Scan for the cell matching the given text and deliver its [x, y] coordinate at center. 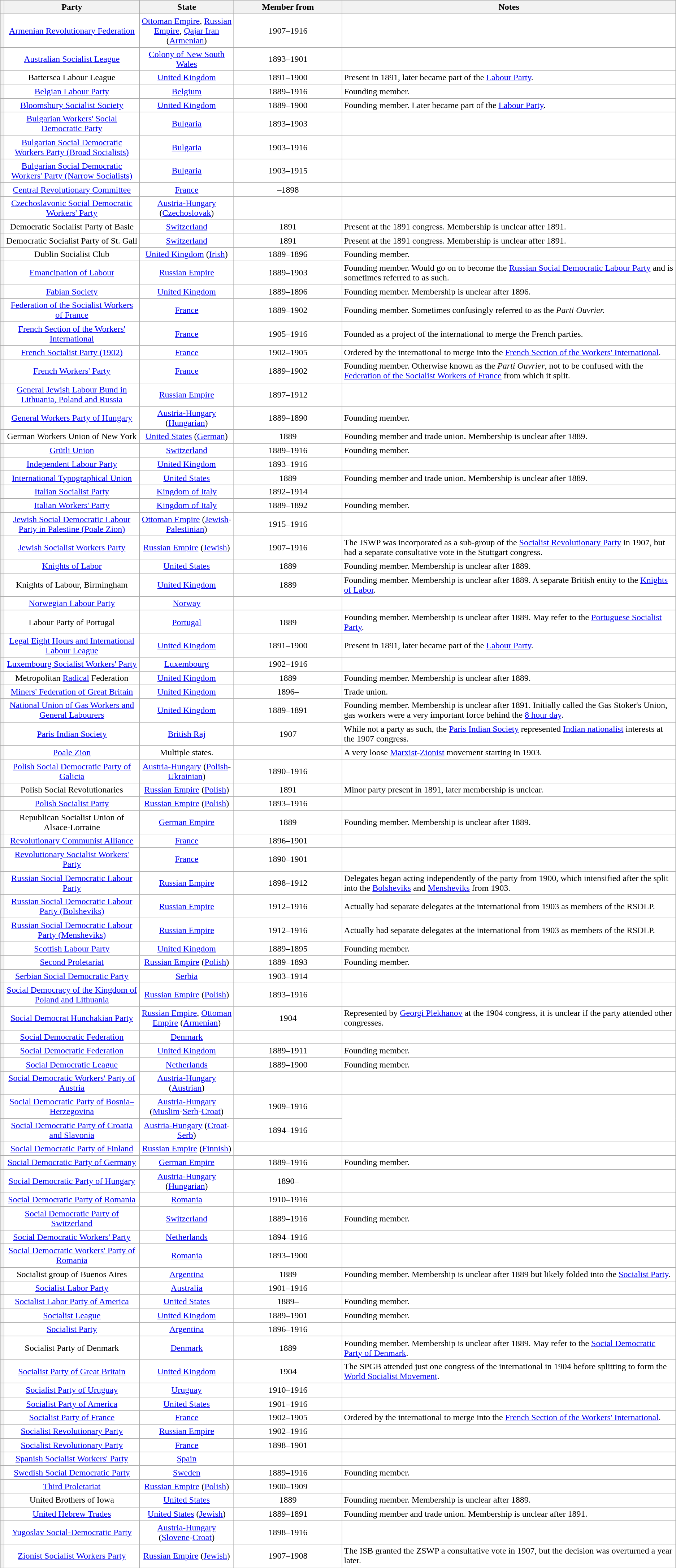
1889–1890 [288, 418]
Notes [509, 7]
While not a party as such, the Paris Indian Society represented Indian nationalist interests at the 1907 congress. [509, 734]
Democratic Socialist Party of St. Gall [72, 240]
Spanish Socialist Workers' Party [72, 1459]
Serbian Social Democratic Party [72, 976]
1896–1901 [288, 841]
1900–1909 [288, 1486]
Founding member. Membership is unclear after 1889. May refer to the Portuguese Socialist Party. [509, 622]
Austria-Hungary (Polish-Ukrainian) [187, 771]
Polish Socialist Party [72, 803]
Italian Socialist Party [72, 491]
Founding member. Sometimes confusingly referred to as the Parti Ouvrier. [509, 310]
Social Democrat Hunchakian Party [72, 1018]
Revolutionary Communist Alliance [72, 841]
Multiple states. [187, 752]
Russian Social Democratic Labour Party (Mensheviks) [72, 930]
Social Democratic League [72, 1064]
Democratic Socialist Party of Basle [72, 227]
Grütli Union [72, 450]
State [187, 7]
Fabian Society [72, 292]
Russian Social Democratic Labour Party [72, 883]
Party [72, 7]
Bloomsbury Socialist Society [72, 105]
Social Democratic Workers' Party [72, 1237]
Socialist group of Buenos Aires [72, 1274]
Bulgarian Workers' Social Democratic Party [72, 124]
French Section of the Workers' International [72, 334]
United Hebrew Trades [72, 1514]
Spain [187, 1459]
Austria-Hungary (Austrian) [187, 1083]
1893–1901 [288, 59]
General Workers Party of Hungary [72, 418]
1896– [288, 692]
Federation of the Socialist Workers of France [72, 310]
Ottoman Empire (Jewish-Palestinian) [187, 524]
–1898 [288, 189]
Colony of New South Wales [187, 59]
Third Proletariat [72, 1486]
French Workers' Party [72, 371]
1907–1908 [288, 1556]
Poale Zion [72, 752]
United States (Jewish) [187, 1514]
Jewish Socialist Workers Party [72, 548]
1903–1914 [288, 976]
Social Democratic Party of Hungary [72, 1181]
British Raj [187, 734]
Socialist Party of France [72, 1418]
Armenian Revolutionary Federation [72, 31]
Trade union. [509, 692]
Social Democratic Party of Germany [72, 1163]
Czechoslavonic Social Democratic Workers' Party [72, 208]
Social Democracy of the Kingdom of Poland and Lithuania [72, 995]
Luxembourg [187, 664]
Norwegian Labour Party [72, 603]
Luxembourg Socialist Workers' Party [72, 664]
Legal Eight Hours and International Labour League [72, 645]
Represented by Georgi Plekhanov at the 1904 congress, it is unclear if the party attended other congresses. [509, 1018]
1898–1912 [288, 883]
1889–1911 [288, 1051]
Austria-Hungary (Croat-Serb) [187, 1130]
Minor party present in 1891, later membership is unclear. [509, 790]
Founding member. Membership is unclear after 1896. [509, 292]
1889–1903 [288, 273]
Emancipation of Labour [72, 273]
Bulgarian Social Democratic Workers Party (Broad Socialists) [72, 147]
General Jewish Labour Bund in Lithuania, Poland and Russia [72, 395]
United Brothers of Iowa [72, 1500]
Jewish Social Democratic Labour Party in Palestine (Poale Zion) [72, 524]
Scottish Labour Party [72, 949]
Australian Socialist League [72, 59]
1890–1901 [288, 859]
Australia [187, 1288]
1907 [288, 734]
Russian Empire, Ottoman Empire (Armenian) [187, 1018]
Social Democratic Party of Croatia and Slavonia [72, 1130]
German Workers Union of New York [72, 437]
Socialist Party [72, 1329]
Founding member. Membership is unclear after 1889. May refer to the Social Democratic Party of Denmark. [509, 1348]
Uruguay [187, 1390]
1892–1914 [288, 491]
Delegates began acting independently of the party from 1900, which intensified after the split into the Bolsheviks and Mensheviks from 1903. [509, 883]
A very loose Marxist-Zionist movement starting in 1903. [509, 752]
Belgian Labour Party [72, 91]
Austria-Hungary (Slovene-Croat) [187, 1532]
Metropolitan Radical Federation [72, 678]
1890– [288, 1181]
Social Democratic Party of Romania [72, 1200]
1905–1916 [288, 334]
Sweden [187, 1473]
Second Proletariat [72, 962]
Social Democratic Party of Finland [72, 1149]
Swedish Social Democratic Party [72, 1473]
1889–1895 [288, 949]
United States (German) [187, 437]
1893–1903 [288, 124]
Socialist Labor Party [72, 1288]
1889–1893 [288, 962]
1889–1892 [288, 505]
Social Democratic Workers' Party of Austria [72, 1083]
Socialist Party of Great Britain [72, 1371]
Socialist Party of America [72, 1404]
1898–1901 [288, 1445]
Polish Social Revolutionaries [72, 790]
Portugal [187, 622]
Founding member. Otherwise known as the Parti Ouvrier, not to be confused with the Federation of the Socialist Workers of France from which it split. [509, 371]
1909–1916 [288, 1107]
1889– [288, 1302]
1898–1916 [288, 1532]
United Kingdom (Irish) [187, 254]
Member from [288, 7]
Labour Party of Portugal [72, 622]
French Socialist Party (1902) [72, 352]
Ottoman Empire, Russian Empire, Qajar Iran (Armenian) [187, 31]
1903–1915 [288, 171]
Russian Social Democratic Labour Party (Bolsheviks) [72, 906]
Founded as a project of the international to merge the French parties. [509, 334]
Bulgarian Social Democratic Workers' Party (Narrow Socialists) [72, 171]
Austria-Hungary (Czechoslovak) [187, 208]
Knights of Labor [72, 566]
1896–1916 [288, 1329]
Zionist Socialist Workers Party [72, 1556]
Independent Labour Party [72, 464]
Social Democratic Workers' Party of Romania [72, 1255]
Revolutionary Socialist Workers' Party [72, 859]
1889–1901 [288, 1315]
1903–1916 [288, 147]
1893–1900 [288, 1255]
Russian Empire (Finnish) [187, 1149]
National Union of Gas Workers and General Labourers [72, 710]
Paris Indian Society [72, 734]
Italian Workers' Party [72, 505]
Austria-Hungary (Muslim-Serb-Croat) [187, 1107]
Serbia [187, 976]
Socialist Labor Party of America [72, 1302]
Central Revolutionary Committee [72, 189]
Founding member. Membership is unclear after 1889 but likely folded into the Socialist Party. [509, 1274]
Norway [187, 603]
Miners' Federation of Great Britain [72, 692]
The ISB granted the ZSWP a consultative vote in 1907, but the decision was overturned a year later. [509, 1556]
Dublin Socialist Club [72, 254]
Founding member. Later became part of the Labour Party. [509, 105]
1915–1916 [288, 524]
Social Democratic Party of Switzerland [72, 1219]
Polish Social Democratic Party of Galicia [72, 771]
Republican Socialist Union of Alsace-Lorraine [72, 822]
Social Democratic Party of Bosnia–Herzegovina [72, 1107]
The SPGB attended just one congress of the international in 1904 before splitting to form the World Socialist Movement. [509, 1371]
Socialist League [72, 1315]
Knights of Labour, Birmingham [72, 585]
Founding member. Membership is unclear after 1889. A separate British entity to the Knights of Labor. [509, 585]
1890–1916 [288, 771]
Founding member and trade union. Membership is unclear after 1891. [509, 1514]
International Typographical Union [72, 478]
Socialist Party of Denmark [72, 1348]
Founding member. Would go on to become the Russian Social Democratic Labour Party and is sometimes referred to as such. [509, 273]
Yugoslav Social-Democratic Party [72, 1532]
1897–1912 [288, 395]
Socialist Party of Uruguay [72, 1390]
Battersea Labour League [72, 78]
Belgium [187, 91]
